Scan for the cell matching the given text and deliver its [X, Y] coordinate at center. 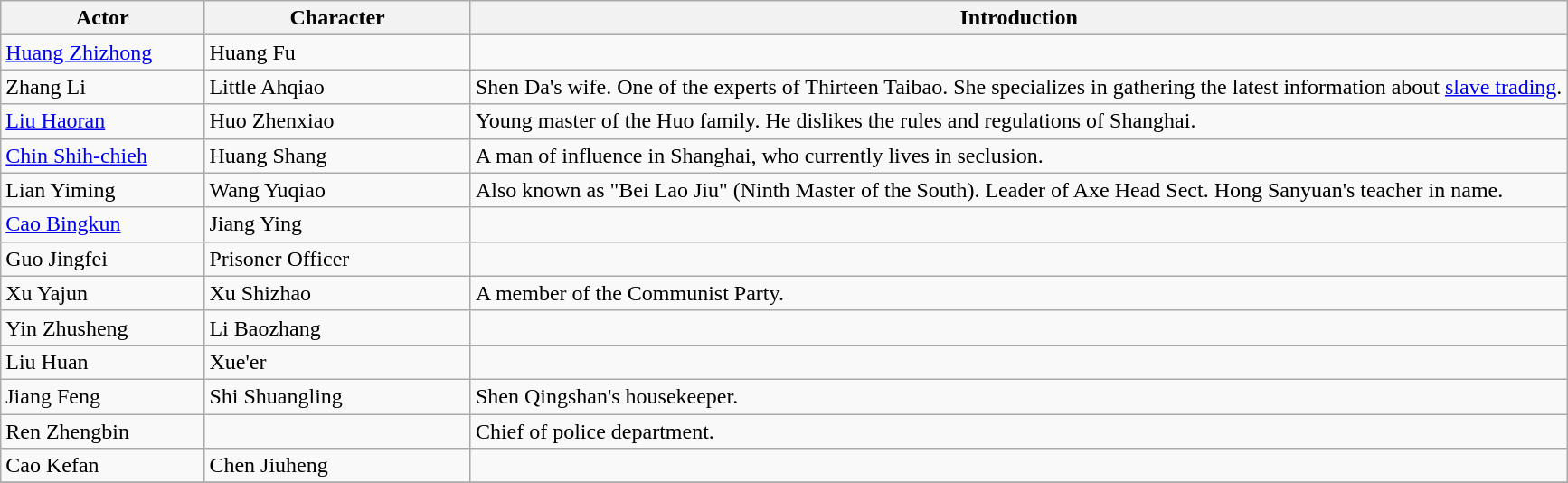
Wang Yuqiao [337, 190]
A man of influence in Shanghai, who currently lives in seclusion. [1018, 156]
Character [337, 18]
Jiang Feng [103, 396]
Zhang Li [103, 87]
Huo Zhenxiao [337, 121]
Xu Shizhao [337, 293]
Shen Da's wife. One of the experts of Thirteen Taibao. She specializes in gathering the latest information about slave trading. [1018, 87]
Yin Zhusheng [103, 327]
Xu Yajun [103, 293]
Liu Huan [103, 362]
Shi Shuangling [337, 396]
Jiang Ying [337, 224]
Little Ahqiao [337, 87]
Chief of police department. [1018, 431]
Li Baozhang [337, 327]
Shen Qingshan's housekeeper. [1018, 396]
Cao Bingkun [103, 224]
Chen Jiuheng [337, 466]
Huang Shang [337, 156]
Huang Zhizhong [103, 52]
Lian Yiming [103, 190]
Cao Kefan [103, 466]
Liu Haoran [103, 121]
Huang Fu [337, 52]
Actor [103, 18]
Guo Jingfei [103, 259]
A member of the Communist Party. [1018, 293]
Also known as "Bei Lao Jiu" (Ninth Master of the South). Leader of Axe Head Sect. Hong Sanyuan's teacher in name. [1018, 190]
Young master of the Huo family. He dislikes the rules and regulations of Shanghai. [1018, 121]
Prisoner Officer [337, 259]
Xue'er [337, 362]
Ren Zhengbin [103, 431]
Chin Shih-chieh [103, 156]
Introduction [1018, 18]
